Extract the [x, y] coordinate from the center of the cell holding the provided text.  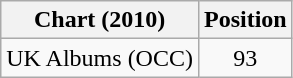
93 [245, 58]
Position [245, 20]
UK Albums (OCC) [100, 58]
Chart (2010) [100, 20]
